Extract the (X, Y) coordinate from the center of the cell holding the provided text.  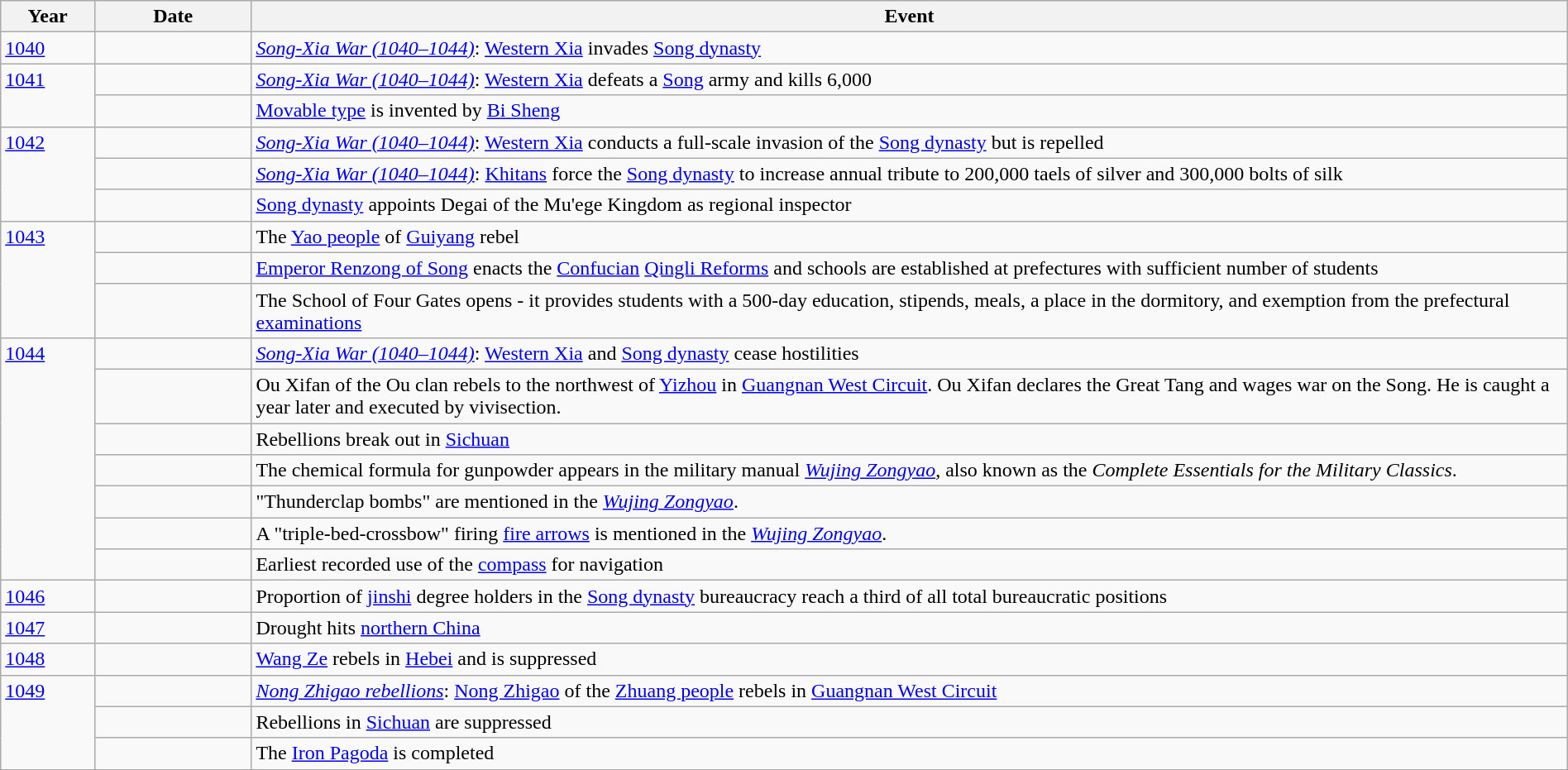
1049 (48, 722)
A "triple-bed-crossbow" firing fire arrows is mentioned in the Wujing Zongyao. (910, 533)
1046 (48, 596)
1041 (48, 95)
1044 (48, 458)
"Thunderclap bombs" are mentioned in the Wujing Zongyao. (910, 502)
Year (48, 17)
Song-Xia War (1040–1044): Western Xia invades Song dynasty (910, 48)
Earliest recorded use of the compass for navigation (910, 565)
Event (910, 17)
The Iron Pagoda is completed (910, 753)
Wang Ze rebels in Hebei and is suppressed (910, 659)
Date (172, 17)
Emperor Renzong of Song enacts the Confucian Qingli Reforms and schools are established at prefectures with sufficient number of students (910, 268)
Song-Xia War (1040–1044): Western Xia and Song dynasty cease hostilities (910, 353)
Rebellions in Sichuan are suppressed (910, 722)
The chemical formula for gunpowder appears in the military manual Wujing Zongyao, also known as the Complete Essentials for the Military Classics. (910, 471)
Movable type is invented by Bi Sheng (910, 111)
Song dynasty appoints Degai of the Mu'ege Kingdom as regional inspector (910, 205)
Song-Xia War (1040–1044): Western Xia defeats a Song army and kills 6,000 (910, 79)
Nong Zhigao rebellions: Nong Zhigao of the Zhuang people rebels in Guangnan West Circuit (910, 691)
1043 (48, 280)
Song-Xia War (1040–1044): Khitans force the Song dynasty to increase annual tribute to 200,000 taels of silver and 300,000 bolts of silk (910, 174)
1048 (48, 659)
1047 (48, 628)
The Yao people of Guiyang rebel (910, 237)
Song-Xia War (1040–1044): Western Xia conducts a full-scale invasion of the Song dynasty but is repelled (910, 142)
Drought hits northern China (910, 628)
Proportion of jinshi degree holders in the Song dynasty bureaucracy reach a third of all total bureaucratic positions (910, 596)
1042 (48, 174)
1040 (48, 48)
Rebellions break out in Sichuan (910, 439)
